Provide the (x, y) coordinate of the cell's center where the given text is located.  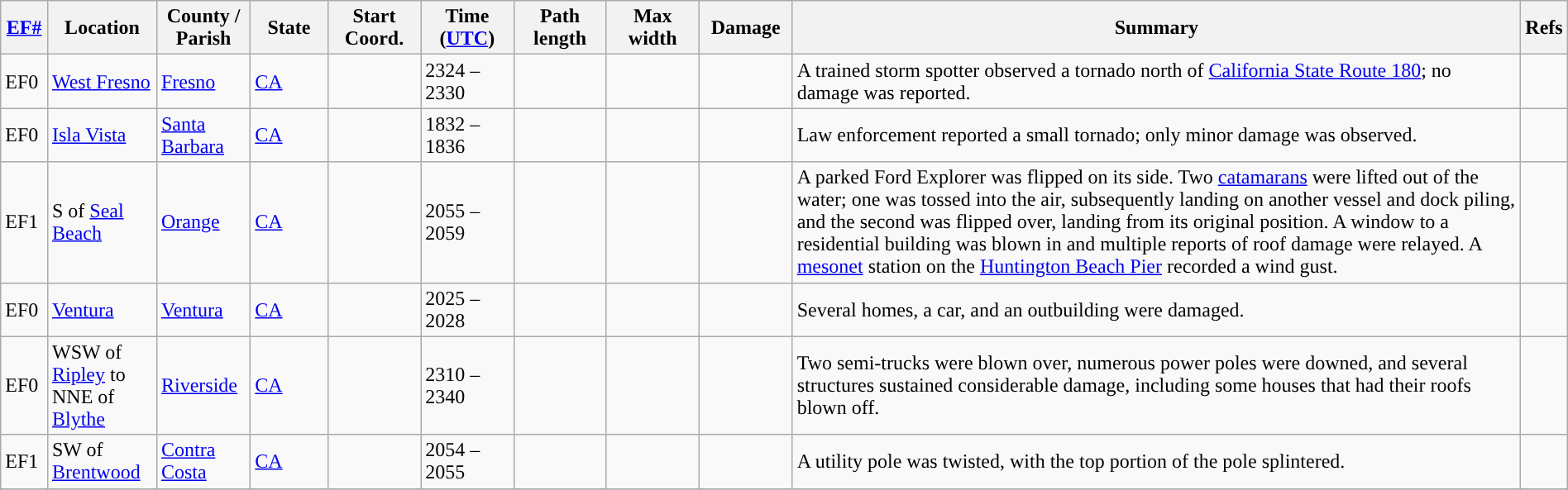
Damage (746, 28)
2025 – 2028 (467, 309)
West Fresno (102, 81)
2324 – 2330 (467, 81)
Riverside (203, 385)
State (289, 28)
A trained storm spotter observed a tornado north of California State Route 180; no damage was reported. (1156, 81)
Path length (560, 28)
WSW of Ripley to NNE of Blythe (102, 385)
1832 – 1836 (467, 136)
Several homes, a car, and an outbuilding were damaged. (1156, 309)
Refs (1545, 28)
2310 – 2340 (467, 385)
Santa Barbara (203, 136)
Location (102, 28)
EF# (25, 28)
A utility pole was twisted, with the top portion of the pole splintered. (1156, 461)
2054 – 2055 (467, 461)
Law enforcement reported a small tornado; only minor damage was observed. (1156, 136)
S of Seal Beach (102, 222)
County / Parish (203, 28)
Time (UTC) (467, 28)
Contra Costa (203, 461)
Start Coord. (374, 28)
SW of Brentwood (102, 461)
Orange (203, 222)
Max width (653, 28)
Summary (1156, 28)
Isla Vista (102, 136)
Fresno (203, 81)
2055 – 2059 (467, 222)
